Scan for the cell matching the given text and deliver its (x, y) coordinate at center. 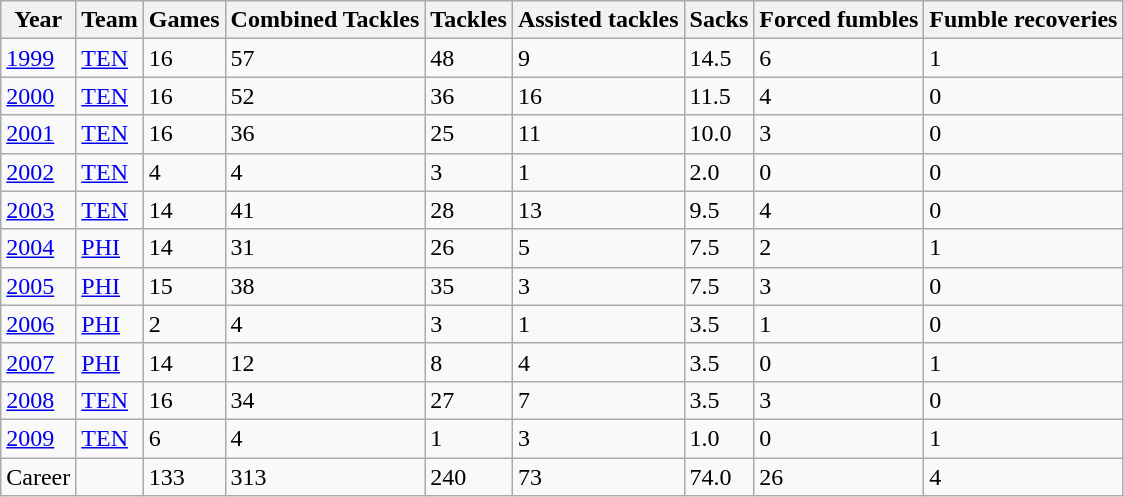
31 (325, 248)
9 (598, 58)
13 (598, 210)
14.5 (719, 58)
9.5 (719, 210)
2008 (38, 400)
2.0 (719, 172)
74.0 (719, 477)
35 (469, 286)
11.5 (719, 96)
25 (469, 134)
2000 (38, 96)
2003 (38, 210)
2001 (38, 134)
2009 (38, 438)
7 (598, 400)
52 (325, 96)
48 (469, 58)
Combined Tackles (325, 20)
Forced fumbles (839, 20)
Career (38, 477)
Year (38, 20)
313 (325, 477)
2002 (38, 172)
1999 (38, 58)
12 (325, 362)
73 (598, 477)
57 (325, 58)
28 (469, 210)
1.0 (719, 438)
15 (184, 286)
Fumble recoveries (1024, 20)
2004 (38, 248)
133 (184, 477)
2007 (38, 362)
240 (469, 477)
2006 (38, 324)
Assisted tackles (598, 20)
8 (469, 362)
11 (598, 134)
34 (325, 400)
38 (325, 286)
Tackles (469, 20)
10.0 (719, 134)
Team (110, 20)
Games (184, 20)
41 (325, 210)
2005 (38, 286)
27 (469, 400)
Sacks (719, 20)
5 (598, 248)
